Capture the cell that displays the provided text and extract its (x, y) central coordinate. 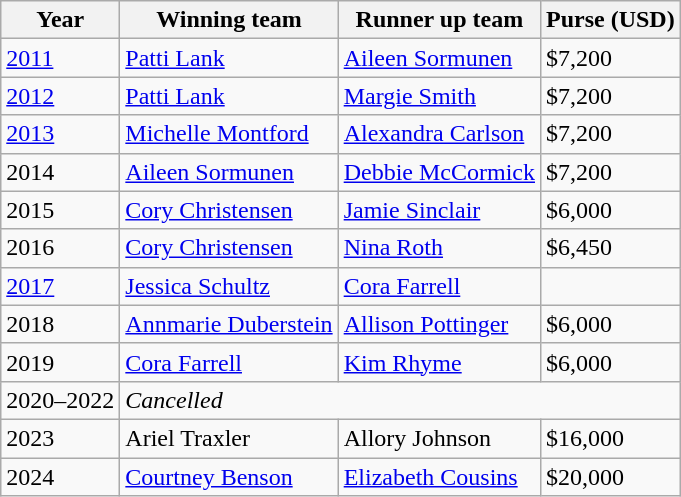
2017 (60, 286)
2024 (60, 477)
Elizabeth Cousins (439, 477)
Debbie McCormick (439, 172)
Winning team (229, 20)
Kim Rhyme (439, 362)
$16,000 (611, 438)
Courtney Benson (229, 477)
2014 (60, 172)
Jamie Sinclair (439, 210)
2012 (60, 96)
2013 (60, 134)
Jessica Schultz (229, 286)
Year (60, 20)
Ariel Traxler (229, 438)
Nina Roth (439, 248)
2011 (60, 58)
Margie Smith (439, 96)
Purse (USD) (611, 20)
Allison Pottinger (439, 324)
Alexandra Carlson (439, 134)
2023 (60, 438)
$20,000 (611, 477)
Allory Johnson (439, 438)
2018 (60, 324)
Michelle Montford (229, 134)
2015 (60, 210)
Cancelled (400, 400)
2020–2022 (60, 400)
2019 (60, 362)
$6,450 (611, 248)
Runner up team (439, 20)
2016 (60, 248)
Annmarie Duberstein (229, 324)
